Find where the given text appears and provide that cell's center as [x, y] coordinate. 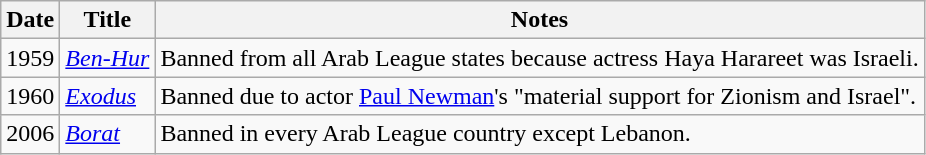
2006 [30, 134]
Banned due to actor Paul Newman's "material support for Zionism and Israel". [540, 96]
Date [30, 20]
Title [108, 20]
Banned in every Arab League country except Lebanon. [540, 134]
Exodus [108, 96]
1960 [30, 96]
1959 [30, 58]
Borat [108, 134]
Notes [540, 20]
Banned from all Arab League states because actress Haya Harareet was Israeli. [540, 58]
Ben-Hur [108, 58]
